Return the [x, y] coordinate for the center point of the cell that contains the specified text.  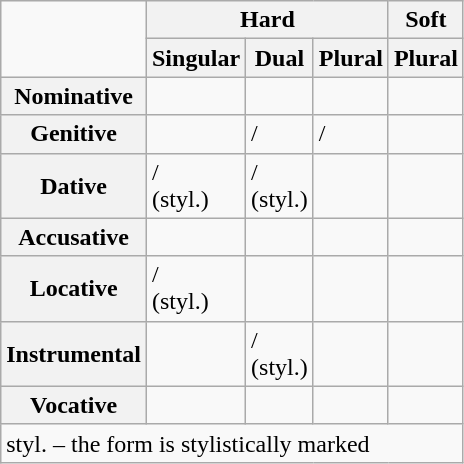
Instrumental [74, 354]
Vocative [74, 405]
Hard [267, 20]
Nominative [74, 96]
Locative [74, 288]
Dative [74, 186]
Genitive [74, 134]
Dual [280, 58]
Accusative [74, 237]
Singular [196, 58]
styl. – the form is stylistically marked [232, 443]
Soft [426, 20]
